Find where the given text appears and provide that cell's center as (x, y) coordinate. 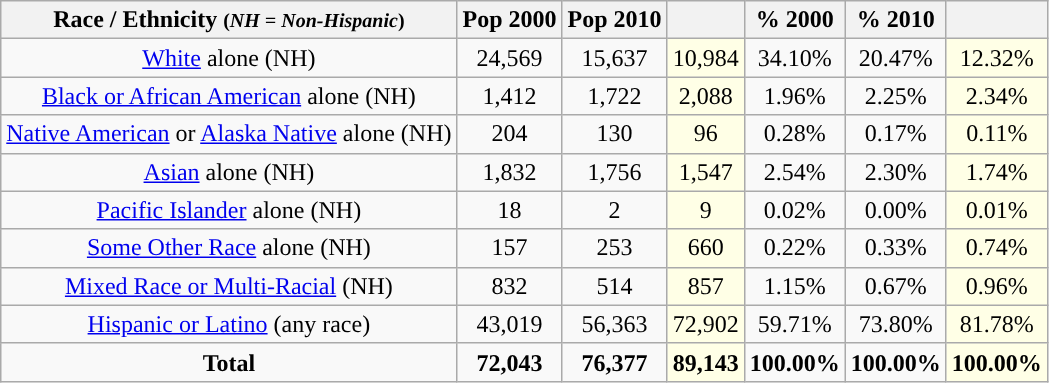
0.00% (896, 210)
56,363 (614, 324)
9 (706, 210)
Total (229, 362)
89,143 (706, 362)
832 (510, 286)
0.67% (896, 286)
1,412 (510, 96)
1.96% (794, 96)
10,984 (706, 58)
15,637 (614, 58)
1,547 (706, 172)
1.74% (996, 172)
0.33% (896, 248)
Mixed Race or Multi-Racial (NH) (229, 286)
Native American or Alaska Native alone (NH) (229, 134)
Pop 2000 (510, 20)
Hispanic or Latino (any race) (229, 324)
0.22% (794, 248)
Black or African American alone (NH) (229, 96)
0.01% (996, 210)
34.10% (794, 58)
1,722 (614, 96)
Some Other Race alone (NH) (229, 248)
2.30% (896, 172)
1.15% (794, 286)
0.28% (794, 134)
1,832 (510, 172)
0.74% (996, 248)
43,019 (510, 324)
12.32% (996, 58)
2 (614, 210)
0.17% (896, 134)
Pacific Islander alone (NH) (229, 210)
Race / Ethnicity (NH = Non-Hispanic) (229, 20)
18 (510, 210)
72,043 (510, 362)
24,569 (510, 58)
73.80% (896, 324)
2,088 (706, 96)
0.11% (996, 134)
857 (706, 286)
% 2010 (896, 20)
81.78% (996, 324)
96 (706, 134)
0.96% (996, 286)
% 2000 (794, 20)
72,902 (706, 324)
2.34% (996, 96)
253 (614, 248)
Asian alone (NH) (229, 172)
White alone (NH) (229, 58)
1,756 (614, 172)
0.02% (794, 210)
204 (510, 134)
2.54% (794, 172)
514 (614, 286)
660 (706, 248)
20.47% (896, 58)
59.71% (794, 324)
157 (510, 248)
Pop 2010 (614, 20)
76,377 (614, 362)
2.25% (896, 96)
130 (614, 134)
